Search for the cell housing the specified text and yield its [X, Y] center coordinate. 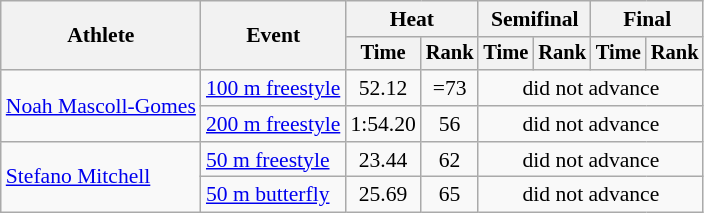
56 [450, 124]
1:54.20 [382, 124]
Event [273, 36]
50 m freestyle [273, 160]
52.12 [382, 88]
62 [450, 160]
100 m freestyle [273, 88]
65 [450, 195]
Semifinal [534, 19]
23.44 [382, 160]
Final [647, 19]
Heat [412, 19]
=73 [450, 88]
50 m butterfly [273, 195]
Noah Mascoll-Gomes [101, 106]
200 m freestyle [273, 124]
25.69 [382, 195]
Athlete [101, 36]
Stefano Mitchell [101, 178]
